Extract the [x, y] coordinate from the center of the cell holding the provided text.  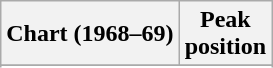
Chart (1968–69) [90, 34]
Peak position [225, 34]
